Capture the cell that displays the provided text and extract its (x, y) central coordinate. 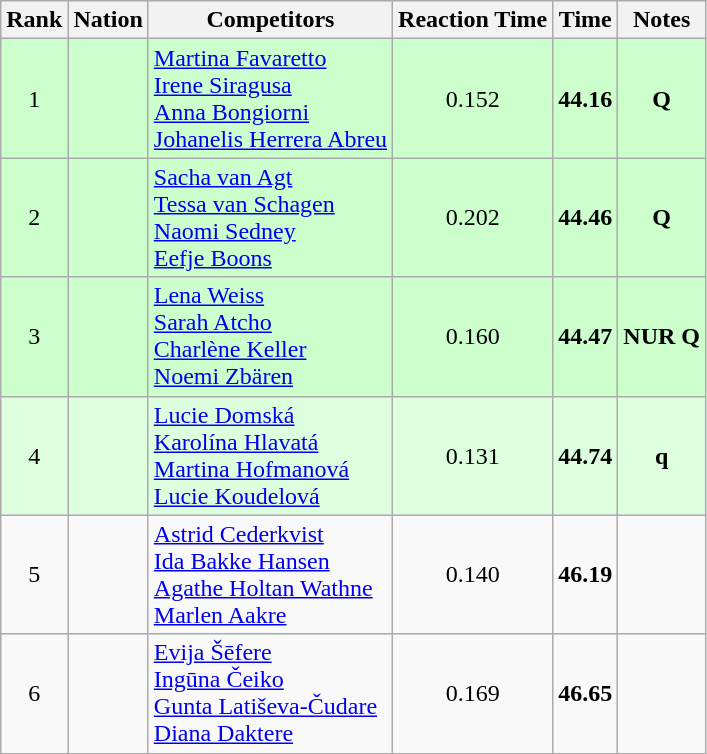
Sacha van AgtTessa van SchagenNaomi SedneyEefje Boons (270, 218)
44.16 (586, 98)
4 (34, 456)
q (662, 456)
0.131 (473, 456)
44.74 (586, 456)
2 (34, 218)
44.46 (586, 218)
Lena WeissSarah AtchoCharlène KellerNoemi Zbären (270, 336)
3 (34, 336)
Nation (108, 20)
46.65 (586, 694)
Reaction Time (473, 20)
0.169 (473, 694)
0.140 (473, 574)
6 (34, 694)
44.47 (586, 336)
Evija ŠēfereIngūna ČeikoGunta Latiševa-ČudareDiana Daktere (270, 694)
46.19 (586, 574)
1 (34, 98)
Time (586, 20)
0.152 (473, 98)
0.202 (473, 218)
NUR Q (662, 336)
Rank (34, 20)
Notes (662, 20)
Competitors (270, 20)
Astrid CederkvistIda Bakke HansenAgathe Holtan WathneMarlen Aakre (270, 574)
Lucie DomskáKarolína HlavatáMartina HofmanováLucie Koudelová (270, 456)
Martina FavarettoIrene SiragusaAnna BongiorniJohanelis Herrera Abreu (270, 98)
0.160 (473, 336)
5 (34, 574)
